Capture the cell that displays the provided text and extract its (x, y) central coordinate. 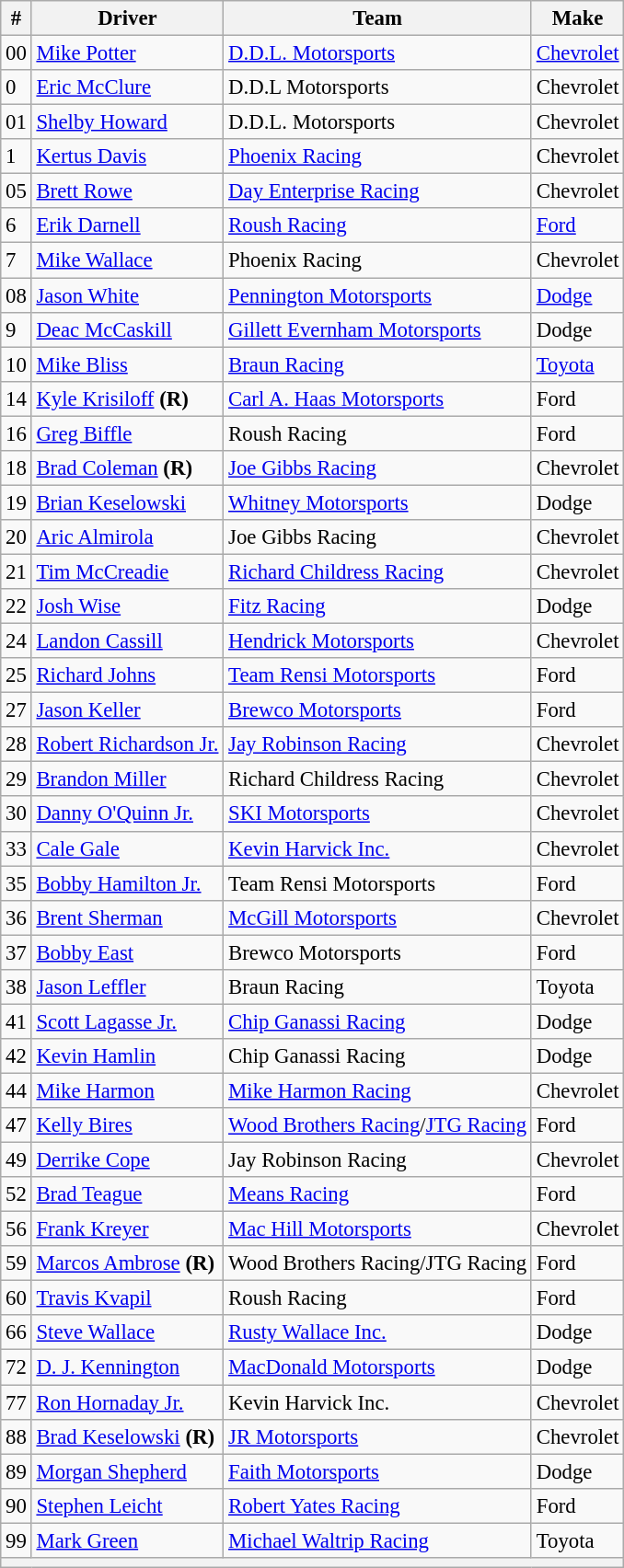
22 (17, 606)
# (17, 18)
Driver (127, 18)
77 (17, 1402)
35 (17, 883)
Kyle Krisiloff (R) (127, 398)
21 (17, 571)
Derrike Cope (127, 1160)
Rusty Wallace Inc. (377, 1333)
38 (17, 987)
Marcos Ambrose (R) (127, 1263)
Gillett Evernham Motorsports (377, 329)
52 (17, 1194)
41 (17, 1021)
Make (577, 18)
Michael Waltrip Racing (377, 1540)
72 (17, 1367)
29 (17, 779)
66 (17, 1333)
Erik Darnell (127, 225)
9 (17, 329)
Hendrick Motorsports (377, 641)
Pennington Motorsports (377, 295)
Mac Hill Motorsports (377, 1229)
00 (17, 53)
42 (17, 1056)
20 (17, 537)
Jason White (127, 295)
Josh Wise (127, 606)
49 (17, 1160)
Brad Coleman (R) (127, 468)
Ron Hornaday Jr. (127, 1402)
6 (17, 225)
37 (17, 952)
Morgan Shepherd (127, 1471)
Mike Harmon (127, 1090)
Mike Bliss (127, 364)
24 (17, 641)
56 (17, 1229)
Jason Leffler (127, 987)
01 (17, 122)
0 (17, 87)
89 (17, 1471)
Richard Johns (127, 675)
Steve Wallace (127, 1333)
16 (17, 433)
47 (17, 1125)
Brad Teague (127, 1194)
14 (17, 398)
88 (17, 1436)
59 (17, 1263)
Bobby East (127, 952)
Fitz Racing (377, 606)
SKI Motorsports (377, 814)
MacDonald Motorsports (377, 1367)
25 (17, 675)
McGill Motorsports (377, 917)
Frank Kreyer (127, 1229)
D.D.L Motorsports (377, 87)
Robert Yates Racing (377, 1505)
Travis Kvapil (127, 1298)
Team (377, 18)
90 (17, 1505)
Mike Potter (127, 53)
Landon Cassill (127, 641)
Brad Keselowski (R) (127, 1436)
Tim McCreadie (127, 571)
Carl A. Haas Motorsports (377, 398)
Whitney Motorsports (377, 502)
Shelby Howard (127, 122)
Danny O'Quinn Jr. (127, 814)
99 (17, 1540)
19 (17, 502)
Deac McCaskill (127, 329)
Brett Rowe (127, 191)
05 (17, 191)
Jason Keller (127, 710)
60 (17, 1298)
Mike Wallace (127, 260)
1 (17, 156)
Brandon Miller (127, 779)
Aric Almirola (127, 537)
Stephen Leicht (127, 1505)
36 (17, 917)
Eric McClure (127, 87)
Brian Keselowski (127, 502)
Mike Harmon Racing (377, 1090)
Scott Lagasse Jr. (127, 1021)
Mark Green (127, 1540)
D. J. Kennington (127, 1367)
Cale Gale (127, 848)
Kertus Davis (127, 156)
Kevin Hamlin (127, 1056)
Bobby Hamilton Jr. (127, 883)
Means Racing (377, 1194)
Kelly Bires (127, 1125)
30 (17, 814)
10 (17, 364)
JR Motorsports (377, 1436)
28 (17, 744)
Greg Biffle (127, 433)
33 (17, 848)
7 (17, 260)
Robert Richardson Jr. (127, 744)
Day Enterprise Racing (377, 191)
Faith Motorsports (377, 1471)
27 (17, 710)
44 (17, 1090)
08 (17, 295)
18 (17, 468)
Brent Sherman (127, 917)
